Find where the given text appears and provide that cell's center as [x, y] coordinate. 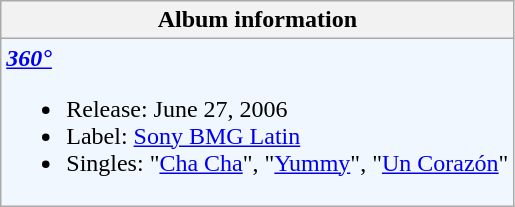
Album information [258, 20]
360°Release: June 27, 2006Label: Sony BMG LatinSingles: "Cha Cha", "Yummy", "Un Corazón" [258, 122]
